Capture the cell that displays the provided text and extract its [x, y] central coordinate. 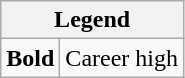
Legend [92, 20]
Career high [122, 58]
Bold [30, 58]
